Capture the cell that displays the provided text and extract its [x, y] central coordinate. 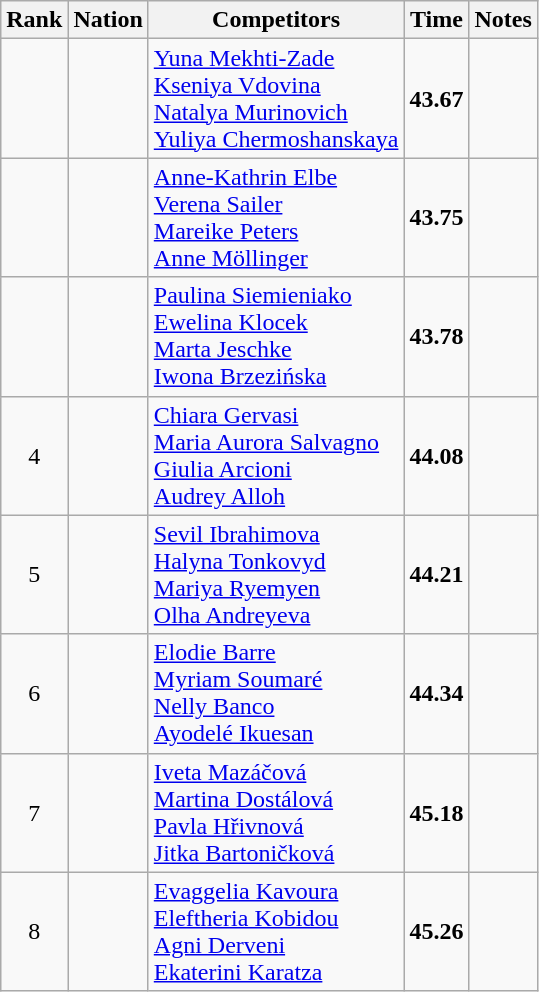
6 [34, 694]
Nation [108, 20]
Paulina SiemieniakoEwelina KlocekMarta JeschkeIwona Brzezińska [276, 336]
Elodie BarreMyriam SoumaréNelly BancoAyodelé Ikuesan [276, 694]
43.75 [436, 218]
Yuna Mekhti-ZadeKseniya VdovinaNatalya MurinovichYuliya Chermoshanskaya [276, 98]
44.08 [436, 456]
7 [34, 812]
Rank [34, 20]
Notes [503, 20]
Competitors [276, 20]
44.34 [436, 694]
8 [34, 932]
Sevil IbrahimovaHalyna TonkovydMariya RyemyenOlha Andreyeva [276, 574]
Chiara GervasiMaria Aurora SalvagnoGiulia ArcioniAudrey Alloh [276, 456]
Time [436, 20]
44.21 [436, 574]
5 [34, 574]
45.26 [436, 932]
43.67 [436, 98]
45.18 [436, 812]
4 [34, 456]
43.78 [436, 336]
Anne-Kathrin ElbeVerena SailerMareike PetersAnne Möllinger [276, 218]
Iveta MazáčováMartina DostálováPavla HřivnováJitka Bartoničková [276, 812]
Evaggelia KavouraEleftheria KobidouAgni DerveniEkaterini Karatza [276, 932]
